Determine the [x, y] coordinate at the center of the cell enclosing the given text.  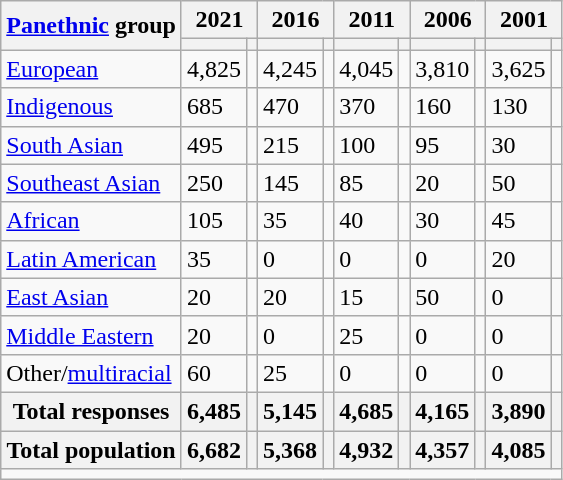
145 [290, 183]
60 [214, 373]
European [92, 69]
370 [366, 107]
2016 [296, 20]
4,932 [366, 449]
3,810 [442, 69]
4,357 [442, 449]
85 [366, 183]
5,145 [290, 411]
470 [290, 107]
2021 [219, 20]
Total population [92, 449]
4,045 [366, 69]
495 [214, 145]
4,245 [290, 69]
130 [518, 107]
African [92, 221]
100 [366, 145]
40 [366, 221]
3,890 [518, 411]
4,685 [366, 411]
4,825 [214, 69]
685 [214, 107]
2001 [524, 20]
Other/multiracial [92, 373]
South Asian [92, 145]
215 [290, 145]
6,682 [214, 449]
95 [442, 145]
5,368 [290, 449]
3,625 [518, 69]
Middle Eastern [92, 335]
Latin American [92, 259]
105 [214, 221]
15 [366, 297]
6,485 [214, 411]
2006 [448, 20]
Panethnic group [92, 26]
Total responses [92, 411]
4,085 [518, 449]
250 [214, 183]
Indigenous [92, 107]
2011 [372, 20]
4,165 [442, 411]
Southeast Asian [92, 183]
45 [518, 221]
160 [442, 107]
East Asian [92, 297]
